Search for the cell housing the specified text and yield its (x, y) center coordinate. 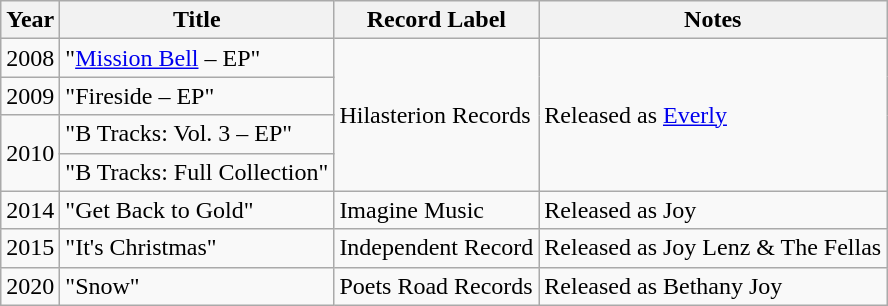
2010 (30, 153)
Released as Joy (713, 210)
Record Label (436, 20)
Notes (713, 20)
2008 (30, 58)
Year (30, 20)
"Get Back to Gold" (197, 210)
2015 (30, 248)
"It's Christmas" (197, 248)
2009 (30, 96)
Imagine Music (436, 210)
Released as Bethany Joy (713, 286)
"Fireside – EP" (197, 96)
Title (197, 20)
Hilasterion Records (436, 115)
"B Tracks: Full Collection" (197, 172)
Independent Record (436, 248)
Released as Everly (713, 115)
2020 (30, 286)
"B Tracks: Vol. 3 – EP" (197, 134)
"Snow" (197, 286)
2014 (30, 210)
Released as Joy Lenz & The Fellas (713, 248)
"Mission Bell – EP" (197, 58)
Poets Road Records (436, 286)
